Find where the given text appears and provide that cell's center as [X, Y] coordinate. 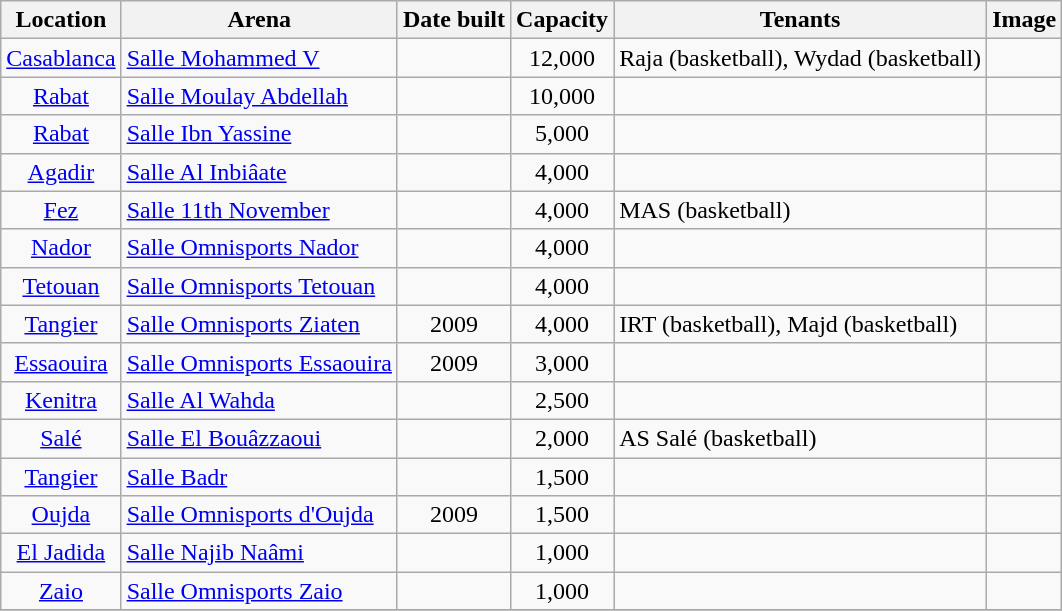
2,500 [562, 400]
Salle Omnisports Essaouira [259, 362]
Salle Ibn Yassine [259, 134]
Salle Omnisports Tetouan [259, 286]
Date built [454, 20]
Salle Omnisports Zaio [259, 591]
Casablanca [61, 58]
Essaouira [61, 362]
AS Salé (basketball) [800, 438]
Salle El Bouâzzaoui [259, 438]
Salle Badr [259, 477]
Tetouan [61, 286]
Nador [61, 248]
Raja (basketball), Wydad (basketball) [800, 58]
Salle 11th November [259, 210]
12,000 [562, 58]
Salle Mohammed V [259, 58]
Location [61, 20]
5,000 [562, 134]
3,000 [562, 362]
Agadir [61, 172]
Arena [259, 20]
Salle Omnisports Nador [259, 248]
MAS (basketball) [800, 210]
Salle Al Wahda [259, 400]
Image [1024, 20]
Fez [61, 210]
Salle Omnisports Ziaten [259, 324]
2,000 [562, 438]
Salle Al Inbiâate [259, 172]
Capacity [562, 20]
10,000 [562, 96]
Kenitra [61, 400]
Oujda [61, 515]
Tenants [800, 20]
Salé [61, 438]
IRT (basketball), Majd (basketball) [800, 324]
Salle Moulay Abdellah [259, 96]
Salle Omnisports d'Oujda [259, 515]
El Jadida [61, 553]
Salle Najib Naâmi [259, 553]
Zaio [61, 591]
